From the cell containing the given text, extract its center point as [X, Y] coordinate. 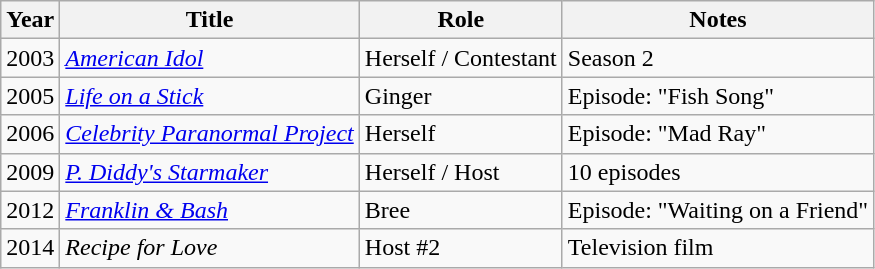
Bree [460, 210]
Franklin & Bash [210, 210]
Host #2 [460, 248]
Herself / Contestant [460, 58]
Episode: "Waiting on a Friend" [718, 210]
2009 [30, 172]
2005 [30, 96]
Recipe for Love [210, 248]
Title [210, 20]
Year [30, 20]
Life on a Stick [210, 96]
2014 [30, 248]
Herself / Host [460, 172]
Episode: "Mad Ray" [718, 134]
American Idol [210, 58]
Episode: "Fish Song" [718, 96]
Ginger [460, 96]
10 episodes [718, 172]
Notes [718, 20]
Television film [718, 248]
Herself [460, 134]
Season 2 [718, 58]
2006 [30, 134]
Celebrity Paranormal Project [210, 134]
Role [460, 20]
2003 [30, 58]
P. Diddy's Starmaker [210, 172]
2012 [30, 210]
